Return the [x, y] coordinate for the center point of the cell that contains the specified text.  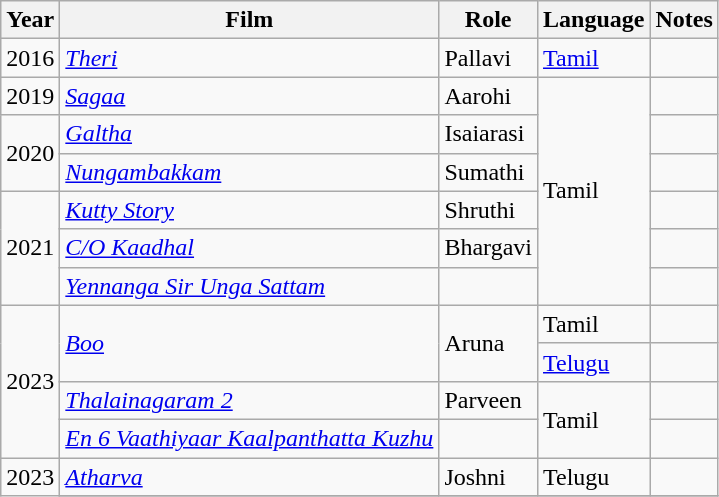
Kutty Story [250, 210]
2019 [30, 96]
Bhargavi [488, 248]
Pallavi [488, 58]
Language [593, 20]
Boo [250, 343]
Theri [250, 58]
Aarohi [488, 96]
Nungambakkam [250, 172]
C/O Kaadhal [250, 248]
Sumathi [488, 172]
Notes [684, 20]
Joshni [488, 477]
2021 [30, 248]
Sagaa [250, 96]
Galtha [250, 134]
2020 [30, 153]
Parveen [488, 400]
Shruthi [488, 210]
Thalainagaram 2 [250, 400]
En 6 Vaathiyaar Kaalpanthatta Kuzhu [250, 438]
Atharva [250, 477]
Film [250, 20]
Role [488, 20]
Aruna [488, 343]
Year [30, 20]
2016 [30, 58]
Isaiarasi [488, 134]
Yennanga Sir Unga Sattam [250, 286]
